Search for the cell housing the specified text and yield its (x, y) center coordinate. 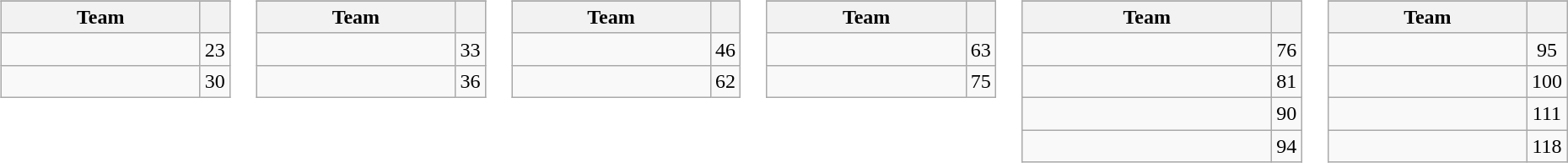
100 (1547, 81)
33 (471, 49)
95 (1547, 49)
76 (1287, 49)
94 (1287, 146)
36 (471, 81)
75 (980, 81)
46 (725, 49)
30 (214, 81)
118 (1547, 146)
62 (725, 81)
23 (214, 49)
81 (1287, 81)
90 (1287, 113)
63 (980, 49)
111 (1547, 113)
